Return the [x, y] coordinate for the center point of the cell that contains the specified text.  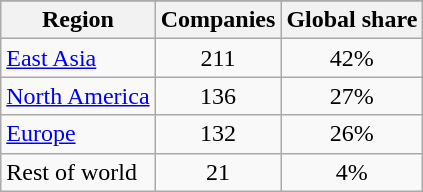
Global share [352, 20]
211 [218, 58]
136 [218, 96]
4% [352, 172]
27% [352, 96]
Companies [218, 20]
Rest of world [78, 172]
North America [78, 96]
Region [78, 20]
26% [352, 134]
132 [218, 134]
42% [352, 58]
21 [218, 172]
Europe [78, 134]
East Asia [78, 58]
